Capture the cell that displays the provided text and extract its [X, Y] central coordinate. 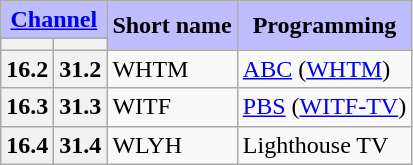
ABC (WHTM) [324, 69]
16.3 [28, 107]
PBS (WITF-TV) [324, 107]
Programming [324, 26]
Channel [54, 20]
WHTM [172, 69]
16.4 [28, 145]
Short name [172, 26]
31.4 [80, 145]
Lighthouse TV [324, 145]
WITF [172, 107]
WLYH [172, 145]
31.2 [80, 69]
31.3 [80, 107]
16.2 [28, 69]
